Determine the [x, y] coordinate at the center of the cell enclosing the given text.  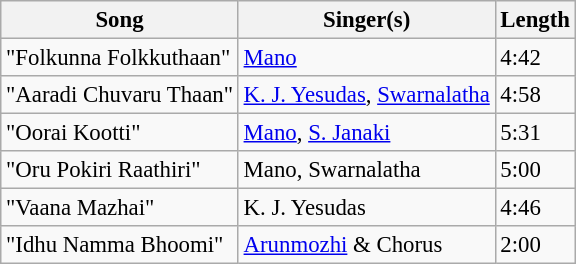
Song [120, 20]
4:46 [535, 208]
"Aaradi Chuvaru Thaan" [120, 95]
Mano, S. Janaki [366, 133]
Mano, Swarnalatha [366, 170]
5:00 [535, 170]
2:00 [535, 245]
Arunmozhi & Chorus [366, 245]
4:42 [535, 58]
"Oorai Kootti" [120, 133]
"Idhu Namma Bhoomi" [120, 245]
"Oru Pokiri Raathiri" [120, 170]
Length [535, 20]
Singer(s) [366, 20]
5:31 [535, 133]
K. J. Yesudas, Swarnalatha [366, 95]
"Folkunna Folkkuthaan" [120, 58]
4:58 [535, 95]
Mano [366, 58]
K. J. Yesudas [366, 208]
"Vaana Mazhai" [120, 208]
